Provide the (x, y) coordinate of the cell's center where the given text is located.  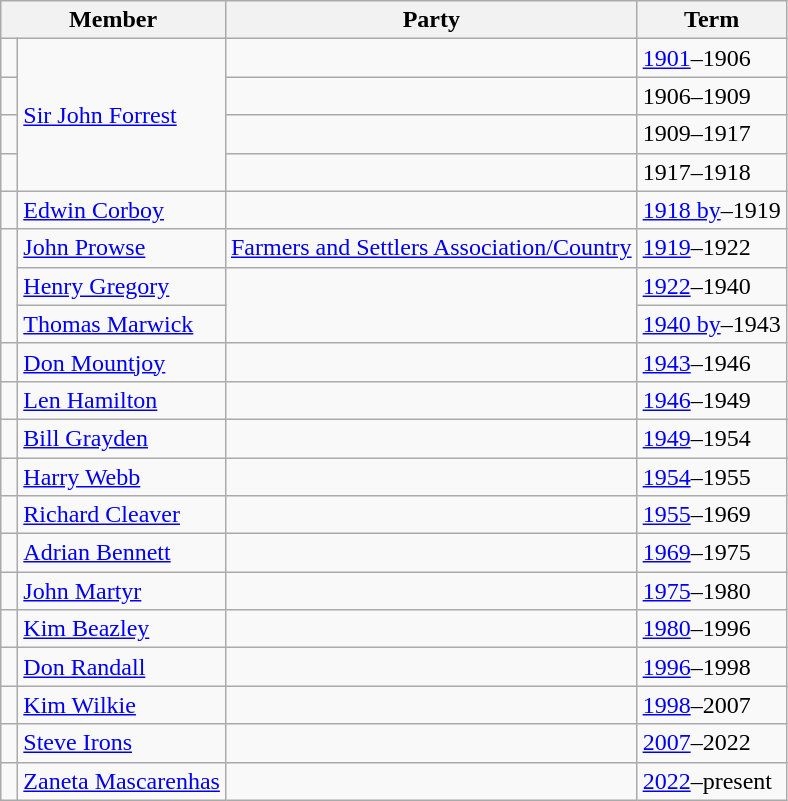
1909–1917 (712, 134)
Don Randall (122, 667)
1901–1906 (712, 58)
1955–1969 (712, 515)
1919–1922 (712, 248)
Kim Wilkie (122, 705)
Edwin Corboy (122, 210)
Member (114, 20)
Sir John Forrest (122, 115)
Kim Beazley (122, 629)
Thomas Marwick (122, 324)
Term (712, 20)
2007–2022 (712, 743)
1906–1909 (712, 96)
1922–1940 (712, 286)
Henry Gregory (122, 286)
John Martyr (122, 591)
Richard Cleaver (122, 515)
1975–1980 (712, 591)
Len Hamilton (122, 400)
1918 by–1919 (712, 210)
Steve Irons (122, 743)
John Prowse (122, 248)
Harry Webb (122, 477)
1954–1955 (712, 477)
1917–1918 (712, 172)
Farmers and Settlers Association/Country (431, 248)
1980–1996 (712, 629)
1949–1954 (712, 438)
1996–1998 (712, 667)
1998–2007 (712, 705)
1943–1946 (712, 362)
1946–1949 (712, 400)
1969–1975 (712, 553)
Bill Grayden (122, 438)
Adrian Bennett (122, 553)
Party (431, 20)
1940 by–1943 (712, 324)
2022–present (712, 781)
Zaneta Mascarenhas (122, 781)
Don Mountjoy (122, 362)
